Extract the (x, y) coordinate from the center of the cell holding the provided text.  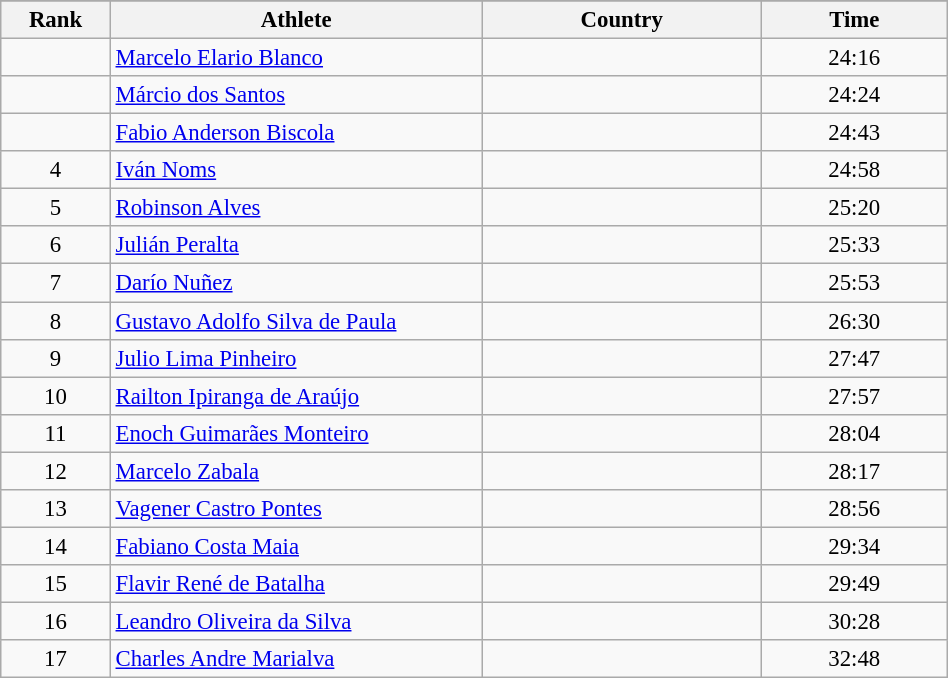
25:20 (854, 208)
11 (56, 433)
16 (56, 621)
Country (622, 20)
32:48 (854, 659)
24:58 (854, 170)
Fabio Anderson Biscola (296, 133)
25:33 (854, 245)
Enoch Guimarães Monteiro (296, 433)
28:04 (854, 433)
Athlete (296, 20)
Marcelo Elario Blanco (296, 58)
Fabiano Costa Maia (296, 546)
5 (56, 208)
12 (56, 471)
25:53 (854, 283)
Time (854, 20)
8 (56, 321)
9 (56, 358)
24:43 (854, 133)
4 (56, 170)
Iván Noms (296, 170)
28:56 (854, 509)
Charles Andre Marialva (296, 659)
Rank (56, 20)
Julián Peralta (296, 245)
Márcio dos Santos (296, 95)
26:30 (854, 321)
27:57 (854, 396)
24:16 (854, 58)
Flavir René de Batalha (296, 584)
Railton Ipiranga de Araújo (296, 396)
Julio Lima Pinheiro (296, 358)
Vagener Castro Pontes (296, 509)
Gustavo Adolfo Silva de Paula (296, 321)
Leandro Oliveira da Silva (296, 621)
15 (56, 584)
14 (56, 546)
6 (56, 245)
10 (56, 396)
29:34 (854, 546)
28:17 (854, 471)
13 (56, 509)
Robinson Alves (296, 208)
7 (56, 283)
Darío Nuñez (296, 283)
29:49 (854, 584)
Marcelo Zabala (296, 471)
30:28 (854, 621)
17 (56, 659)
24:24 (854, 95)
27:47 (854, 358)
